Capture the cell that displays the provided text and extract its (X, Y) central coordinate. 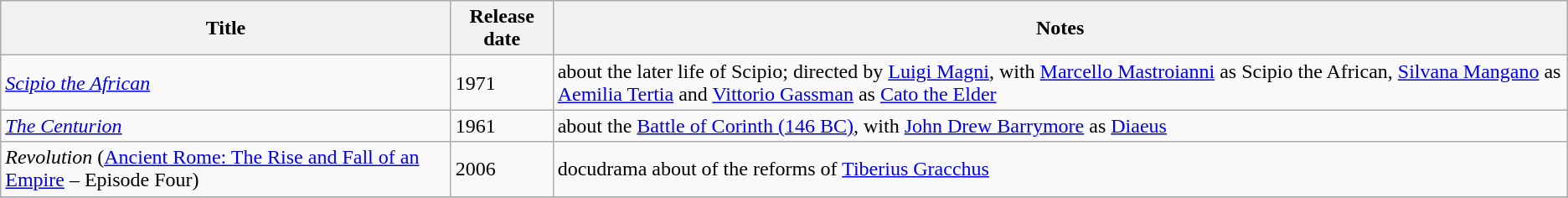
The Centurion (226, 126)
Release date (502, 29)
1971 (502, 82)
Scipio the African (226, 82)
Revolution (Ancient Rome: The Rise and Fall of an Empire – Episode Four) (226, 169)
1961 (502, 126)
Title (226, 29)
2006 (502, 169)
docudrama about of the reforms of Tiberius Gracchus (1060, 169)
Notes (1060, 29)
about the Battle of Corinth (146 BC), with John Drew Barrymore as Diaeus (1060, 126)
